Pinpoint the cell where the given text exists, returning its [X, Y] midpoint coordinate. 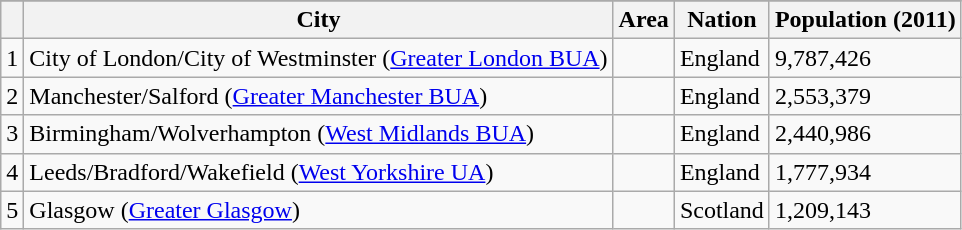
4 [12, 172]
1,777,934 [865, 172]
Population (2011) [865, 20]
Scotland [722, 210]
1 [12, 58]
Area [644, 20]
2,553,379 [865, 96]
City of London/City of Westminster (Greater London BUA) [318, 58]
Birmingham/Wolverhampton (West Midlands BUA) [318, 134]
Glasgow (Greater Glasgow) [318, 210]
9,787,426 [865, 58]
Nation [722, 20]
3 [12, 134]
5 [12, 210]
2,440,986 [865, 134]
Leeds/Bradford/Wakefield (West Yorkshire UA) [318, 172]
2 [12, 96]
1,209,143 [865, 210]
Manchester/Salford (Greater Manchester BUA) [318, 96]
City [318, 20]
